Capture the cell that displays the provided text and extract its [x, y] central coordinate. 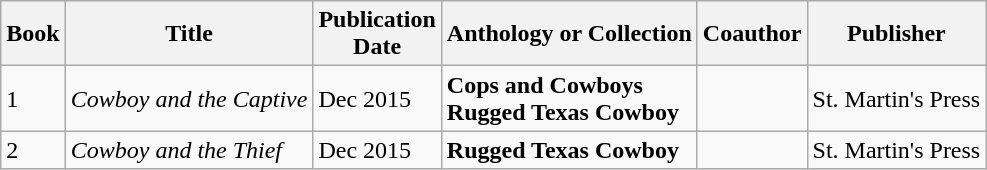
Title [189, 34]
PublicationDate [377, 34]
2 [33, 150]
Rugged Texas Cowboy [569, 150]
Anthology or Collection [569, 34]
Coauthor [752, 34]
Cowboy and the Captive [189, 98]
Publisher [896, 34]
1 [33, 98]
Cowboy and the Thief [189, 150]
Cops and CowboysRugged Texas Cowboy [569, 98]
Book [33, 34]
